Locate the cell with the specified text and output its [X, Y] center coordinate. 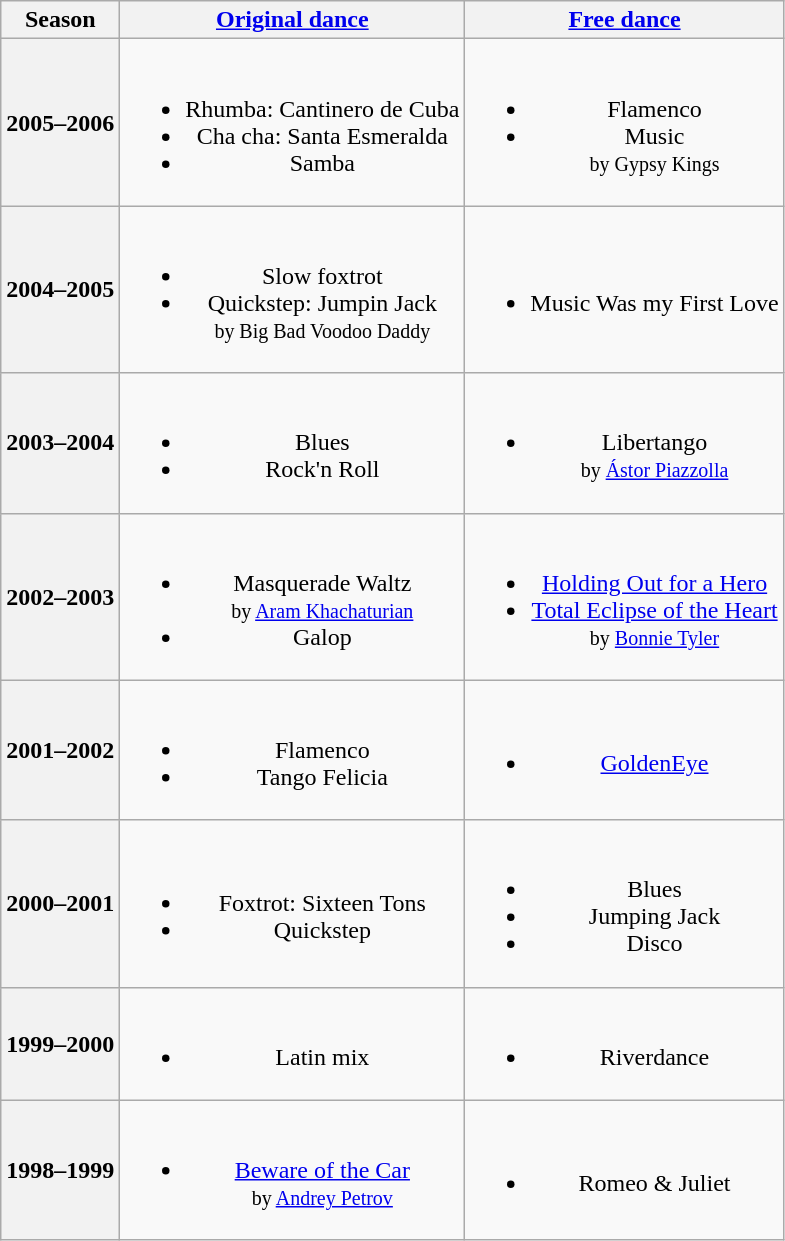
Original dance [292, 20]
Romeo & Juliet [624, 1170]
2001–2002 [60, 750]
Slow foxtrotQuickstep: Jumpin Jack by Big Bad Voodoo Daddy [292, 290]
Masquerade Waltz by Aram Khachaturian Galop [292, 596]
GoldenEye [624, 750]
Music Was my First Love [624, 290]
2004–2005 [60, 290]
Latin mix [292, 1044]
2005–2006 [60, 122]
Free dance [624, 20]
Libertango by Ástor Piazzolla [624, 443]
Beware of the Car by Andrey Petrov [292, 1170]
FlamencoTango Felicia [292, 750]
Rhumba: Cantinero de CubaCha cha: Santa EsmeraldaSamba [292, 122]
FlamencoMusic by Gypsy Kings [624, 122]
2000–2001 [60, 904]
Holding Out for a HeroTotal Eclipse of the Heart by Bonnie Tyler [624, 596]
Riverdance [624, 1044]
1999–2000 [60, 1044]
BluesJumping JackDisco [624, 904]
BluesRock'n Roll [292, 443]
Foxtrot: Sixteen TonsQuickstep [292, 904]
1998–1999 [60, 1170]
2002–2003 [60, 596]
2003–2004 [60, 443]
Season [60, 20]
